Identify which cell holds the provided text, then report its [x, y] central coordinate. 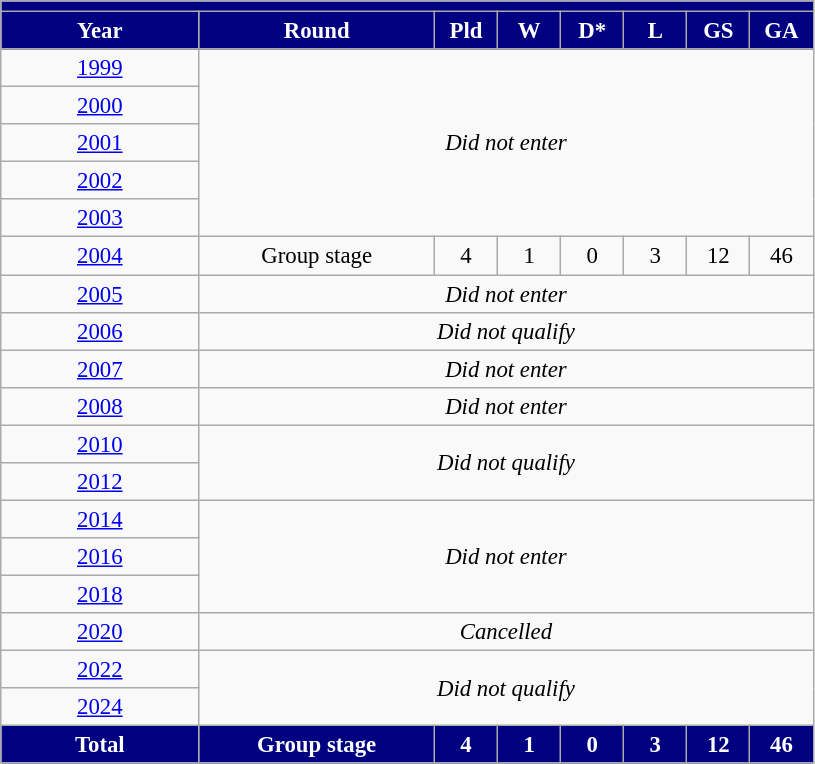
2008 [100, 406]
2002 [100, 181]
2005 [100, 294]
2001 [100, 143]
2024 [100, 707]
2007 [100, 369]
2010 [100, 444]
2020 [100, 632]
2022 [100, 670]
2006 [100, 331]
1999 [100, 68]
2014 [100, 519]
2016 [100, 557]
GS [718, 31]
2018 [100, 594]
L [656, 31]
2000 [100, 106]
2012 [100, 482]
2003 [100, 219]
Pld [466, 31]
Round [317, 31]
GA [782, 31]
W [530, 31]
Total [100, 745]
Cancelled [506, 632]
2004 [100, 256]
D* [592, 31]
Year [100, 31]
